Pinpoint the cell where the given text exists, returning its (x, y) midpoint coordinate. 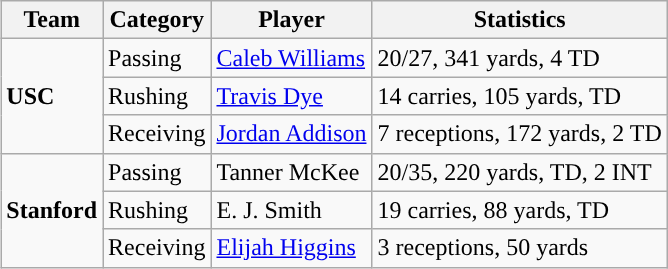
20/27, 341 yards, 4 TD (520, 58)
Team (52, 20)
USC (52, 96)
19 carries, 88 yards, TD (520, 210)
Elijah Higgins (292, 248)
7 receptions, 172 yards, 2 TD (520, 134)
3 receptions, 50 yards (520, 248)
Stanford (52, 210)
14 carries, 105 yards, TD (520, 96)
Statistics (520, 20)
Player (292, 20)
Caleb Williams (292, 58)
Category (157, 20)
Travis Dye (292, 96)
E. J. Smith (292, 210)
Jordan Addison (292, 134)
20/35, 220 yards, TD, 2 INT (520, 172)
Tanner McKee (292, 172)
